Locate the cell with the specified text and output its (X, Y) center coordinate. 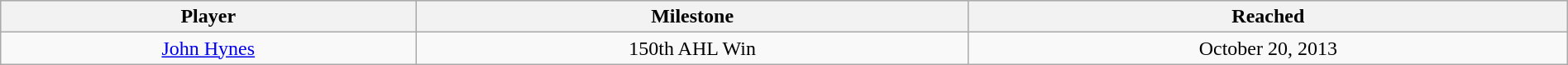
John Hynes (208, 48)
Reached (1268, 17)
Milestone (693, 17)
Player (208, 17)
150th AHL Win (693, 48)
October 20, 2013 (1268, 48)
